Return [x, y] of the center of cell containing provided text 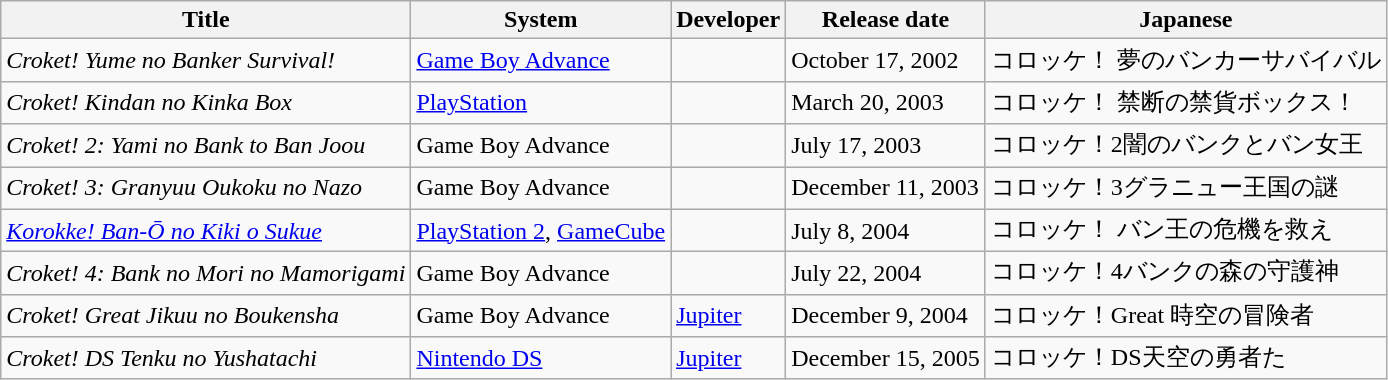
Croket! DS Tenku no Yushatachi [206, 358]
コロッケ！3グラニュー王国の謎 [1186, 188]
July 22, 2004 [886, 274]
July 17, 2003 [886, 146]
December 9, 2004 [886, 316]
コロッケ！Great 時空の冒険者 [1186, 316]
Croket! Yume no Banker Survival! [206, 60]
System [541, 20]
コロッケ！ 禁断の禁貨ボックス！ [1186, 102]
Croket! 3: Granyuu Oukoku no Nazo [206, 188]
Croket! Great Jikuu no Boukensha [206, 316]
Nintendo DS [541, 358]
Developer [728, 20]
Croket! 4: Bank no Mori no Mamorigami [206, 274]
Croket! 2: Yami no Bank to Ban Joou [206, 146]
PlayStation [541, 102]
Korokke! Ban-Ō no Kiki o Sukue [206, 230]
Title [206, 20]
コロッケ！ 夢のバンカーサバイバル [1186, 60]
December 15, 2005 [886, 358]
Japanese [1186, 20]
コロッケ！4バンクの森の守護神 [1186, 274]
October 17, 2002 [886, 60]
Croket! Kindan no Kinka Box [206, 102]
Release date [886, 20]
PlayStation 2, GameCube [541, 230]
July 8, 2004 [886, 230]
コロッケ！DS天空の勇者た [1186, 358]
March 20, 2003 [886, 102]
December 11, 2003 [886, 188]
コロッケ！ バン王の危機を救え [1186, 230]
コロッケ！2闇のバンクとバン女王 [1186, 146]
